For the text-containing cell, return its midpoint in (x, y) coordinate format. 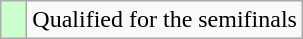
Qualified for the semifinals (165, 20)
